Output the [x, y] coordinate of the center of the cell containing the given text.  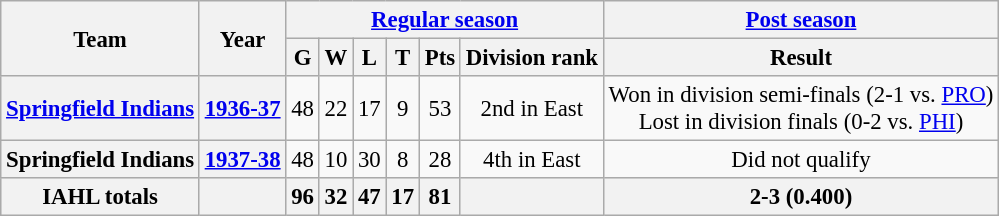
9 [402, 108]
53 [440, 108]
47 [370, 197]
28 [440, 160]
4th in East [532, 160]
Year [242, 38]
8 [402, 160]
1936-37 [242, 108]
IAHL totals [100, 197]
96 [302, 197]
10 [336, 160]
L [370, 58]
Result [800, 58]
G [302, 58]
W [336, 58]
Post season [800, 20]
1937-38 [242, 160]
32 [336, 197]
Regular season [444, 20]
22 [336, 108]
81 [440, 197]
2-3 (0.400) [800, 197]
Division rank [532, 58]
30 [370, 160]
2nd in East [532, 108]
Pts [440, 58]
Team [100, 38]
Won in division semi-finals (2-1 vs. PRO) Lost in division finals (0-2 vs. PHI) [800, 108]
T [402, 58]
Did not qualify [800, 160]
